Find where the given text appears and provide that cell's center as [X, Y] coordinate. 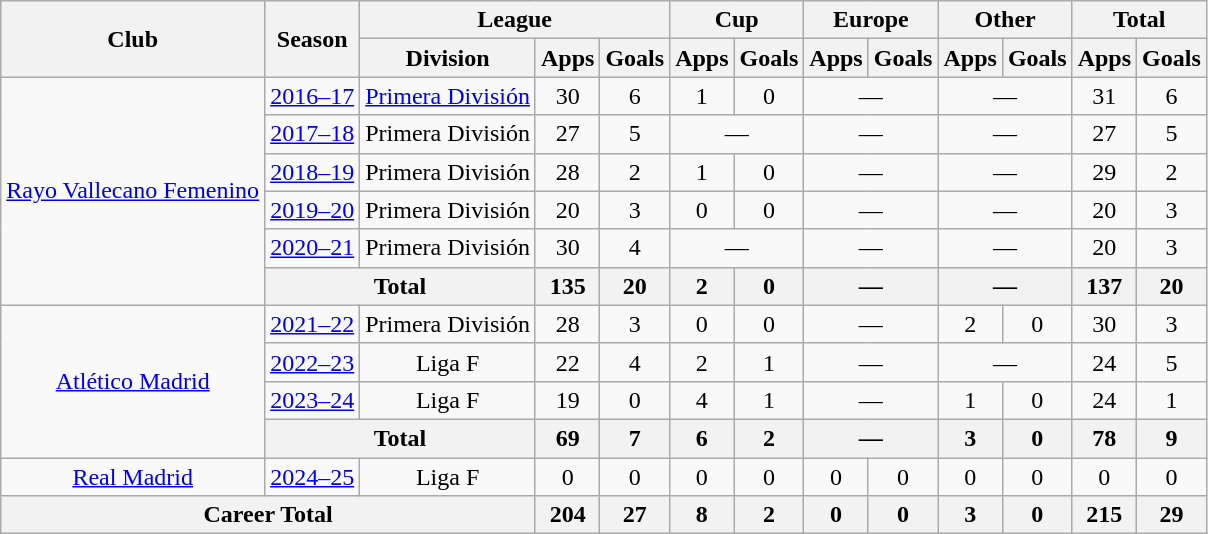
2018–19 [312, 172]
204 [567, 515]
22 [567, 362]
Division [448, 58]
31 [1104, 96]
Club [133, 39]
2016–17 [312, 96]
135 [567, 286]
Season [312, 39]
Rayo Vallecano Femenino [133, 191]
Other [1005, 20]
78 [1104, 438]
19 [567, 400]
2020–21 [312, 248]
2022–23 [312, 362]
Cup [737, 20]
69 [567, 438]
Career Total [268, 515]
2023–24 [312, 400]
2021–22 [312, 324]
2017–18 [312, 134]
2019–20 [312, 210]
215 [1104, 515]
Real Madrid [133, 477]
9 [1172, 438]
7 [635, 438]
8 [702, 515]
Europe [871, 20]
2024–25 [312, 477]
Atlético Madrid [133, 381]
137 [1104, 286]
League [515, 20]
